Search for the cell housing the specified text and yield its [x, y] center coordinate. 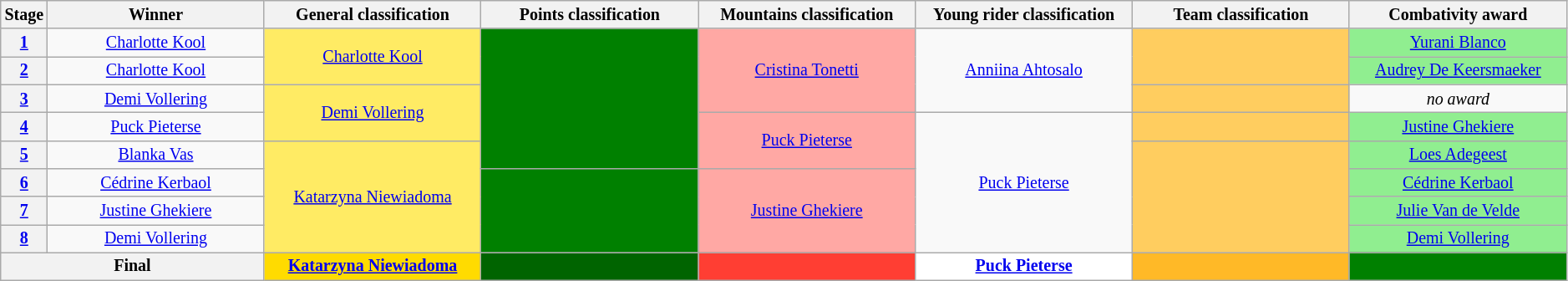
Mountains classification [807, 15]
1 [24, 43]
3 [24, 99]
no award [1458, 99]
Julie Van de Velde [1458, 211]
Final [132, 266]
Young rider classification [1024, 15]
Anniina Ahtosalo [1024, 71]
Yurani Blanco [1458, 43]
7 [24, 211]
Cristina Tonetti [807, 71]
8 [24, 239]
Audrey De Keersmaeker [1458, 70]
Points classification [590, 15]
4 [24, 127]
Blanka Vas [155, 154]
Combativity award [1458, 15]
General classification [373, 15]
Stage [24, 15]
Winner [155, 15]
6 [24, 182]
Team classification [1241, 15]
2 [24, 70]
5 [24, 154]
Loes Adegeest [1458, 154]
